Return the [x, y] coordinate for the center point of the cell that contains the specified text.  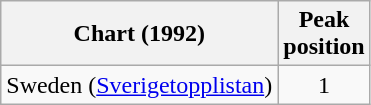
Sweden (Sverigetopplistan) [140, 85]
1 [324, 85]
Peakposition [324, 34]
Chart (1992) [140, 34]
